Return the [X, Y] coordinate for the center point of the cell that contains the specified text.  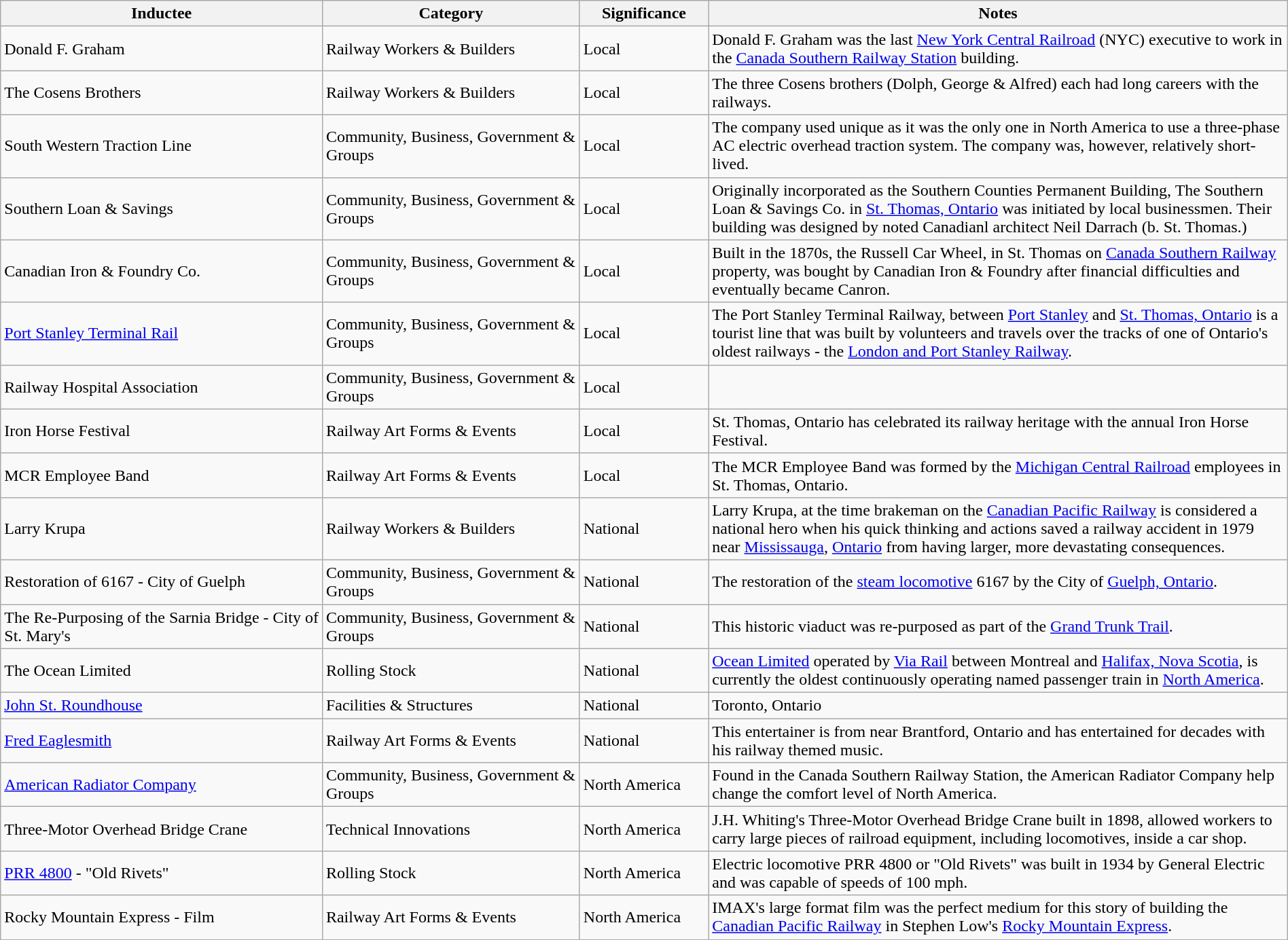
Southern Loan & Savings [162, 209]
PRR 4800 - "Old Rivets" [162, 873]
Technical Innovations [451, 829]
The restoration of the steam locomotive 6167 by the City of Guelph, Ontario. [999, 581]
Notes [999, 14]
The Cosens Brothers [162, 92]
The MCR Employee Band was formed by the Michigan Central Railroad employees in St. Thomas, Ontario. [999, 475]
Canadian Iron & Foundry Co. [162, 271]
Inductee [162, 14]
Found in the Canada Southern Railway Station, the American Radiator Company help change the comfort level of North America. [999, 785]
Toronto, Ontario [999, 706]
South Western Traction Line [162, 146]
Rocky Mountain Express - Film [162, 917]
The Ocean Limited [162, 671]
Iron Horse Festival [162, 431]
Railway Hospital Association [162, 387]
John St. Roundhouse [162, 706]
The three Cosens brothers (Dolph, George & Alfred) each had long careers with the railways. [999, 92]
Fred Eaglesmith [162, 740]
Category [451, 14]
Restoration of 6167 - City of Guelph [162, 581]
MCR Employee Band [162, 475]
This historic viaduct was re-purposed as part of the Grand Trunk Trail. [999, 626]
The Re-Purposing of the Sarnia Bridge - City of St. Mary's [162, 626]
St. Thomas, Ontario has celebrated its railway heritage with the annual Iron Horse Festival. [999, 431]
This entertainer is from near Brantford, Ontario and has entertained for decades with his railway themed music. [999, 740]
Donald F. Graham was the last New York Central Railroad (NYC) executive to work in the Canada Southern Railway Station building. [999, 49]
American Radiator Company [162, 785]
Electric locomotive PRR 4800 or "Old Rivets" was built in 1934 by General Electric and was capable of speeds of 100 mph. [999, 873]
IMAX's large format film was the perfect medium for this story of building the Canadian Pacific Railway in Stephen Low's Rocky Mountain Express. [999, 917]
Three-Motor Overhead Bridge Crane [162, 829]
Donald F. Graham [162, 49]
Port Stanley Terminal Rail [162, 333]
Larry Krupa [162, 528]
Significance [644, 14]
Facilities & Structures [451, 706]
